Provide the (x, y) coordinate of the cell's center where the given text is located.  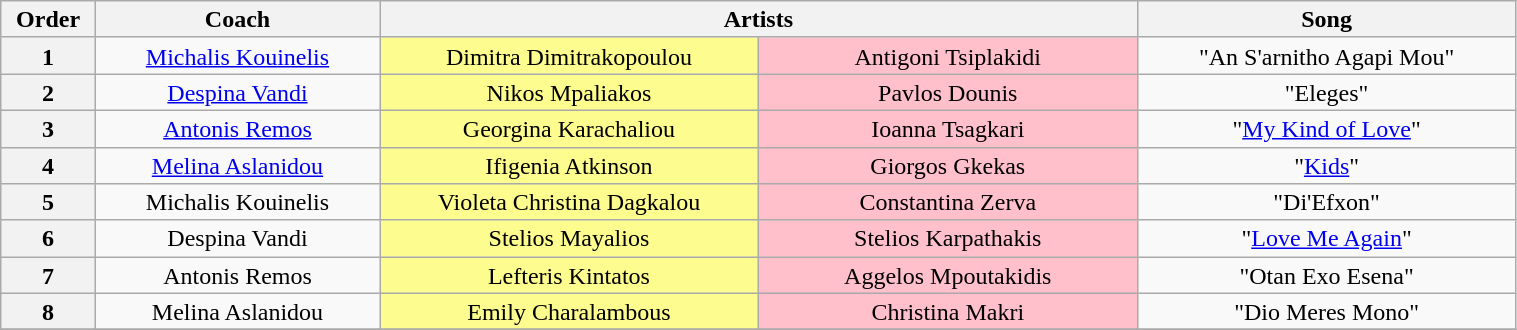
"Di'Efxon" (1326, 202)
"My Kind of Love" (1326, 128)
Stelios Karpathakis (948, 238)
"Dio Meres Mono" (1326, 312)
Nikos Mpaliakos (570, 92)
3 (48, 128)
Pavlos Dounis (948, 92)
Stelios Mayalios (570, 238)
1 (48, 56)
Lefteris Kintatos (570, 276)
6 (48, 238)
7 (48, 276)
5 (48, 202)
Constantina Zerva (948, 202)
Artists (759, 20)
8 (48, 312)
"Otan Exo Esena" (1326, 276)
"An S'arnitho Agapi Mou" (1326, 56)
Georgina Karachaliou (570, 128)
"Kids" (1326, 166)
Ioanna Tsagkari (948, 128)
Ifigenia Atkinson (570, 166)
2 (48, 92)
Song (1326, 20)
Aggelos Mpoutakidis (948, 276)
Antigoni Tsiplakidi (948, 56)
Violeta Christina Dagkalou (570, 202)
Christina Makri (948, 312)
"Love Me Again" (1326, 238)
4 (48, 166)
Dimitra Dimitrakopoulou (570, 56)
Order (48, 20)
"Eleges" (1326, 92)
Coach (237, 20)
Emily Charalambous (570, 312)
Giorgos Gkekas (948, 166)
